Capture the cell that displays the provided text and extract its (X, Y) central coordinate. 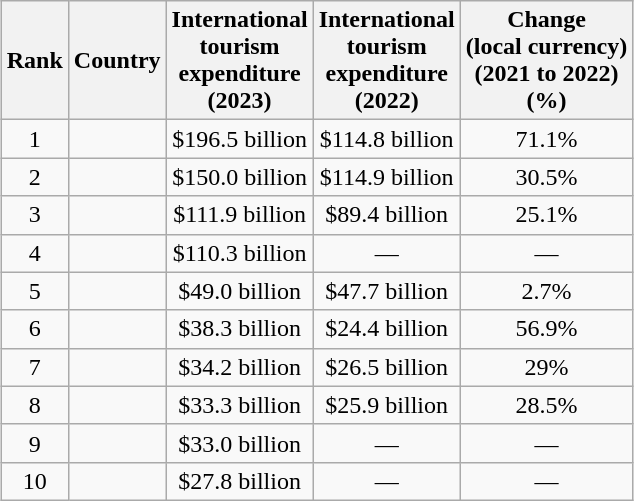
$25.9 billion (386, 405)
1 (34, 139)
4 (34, 253)
2 (34, 177)
Country (117, 60)
$111.9 billion (240, 215)
$114.8 billion (386, 139)
56.9% (546, 329)
$38.3 billion (240, 329)
$196.5 billion (240, 139)
6 (34, 329)
$34.2 billion (240, 367)
25.1% (546, 215)
$89.4 billion (386, 215)
7 (34, 367)
8 (34, 405)
International tourism expenditure (2022) (386, 60)
International tourism expenditure (2023) (240, 60)
28.5% (546, 405)
10 (34, 481)
$49.0 billion (240, 291)
30.5% (546, 177)
$24.4 billion (386, 329)
5 (34, 291)
3 (34, 215)
$33.0 billion (240, 443)
Rank (34, 60)
$26.5 billion (386, 367)
$33.3 billion (240, 405)
71.1% (546, 139)
$114.9 billion (386, 177)
Change (local currency) (2021 to 2022) (%) (546, 60)
$150.0 billion (240, 177)
9 (34, 443)
29% (546, 367)
2.7% (546, 291)
$110.3 billion (240, 253)
$47.7 billion (386, 291)
$27.8 billion (240, 481)
